For the text-containing cell, return its midpoint in (X, Y) coordinate format. 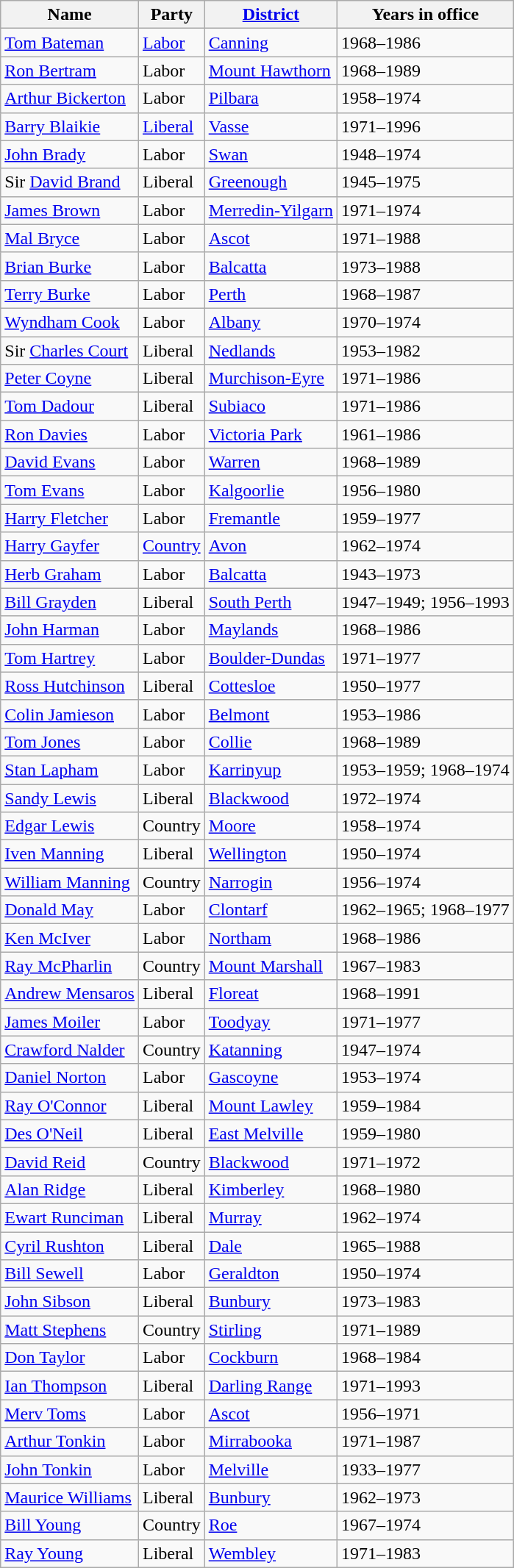
Alan Ridge (70, 1189)
Years in office (426, 15)
Narrogin (271, 882)
Terry Burke (70, 294)
Mount Marshall (271, 966)
Name (70, 15)
Ray Young (70, 1553)
1962–1965; 1968–1977 (426, 910)
Nedlands (271, 351)
Kalgoorlie (271, 490)
1945–1975 (426, 182)
Subiaco (271, 407)
Bill Young (70, 1525)
Swan (271, 154)
Ray McPharlin (70, 966)
Dale (271, 1246)
David Reid (70, 1161)
Canning (271, 43)
Maurice Williams (70, 1497)
Toodyay (271, 1022)
Party (171, 15)
1943–1973 (426, 574)
Tom Dadour (70, 407)
Greenough (271, 182)
Avon (271, 546)
1947–1949; 1956–1993 (426, 602)
1971–1993 (426, 1386)
1956–1974 (426, 882)
Brian Burke (70, 266)
Harry Fletcher (70, 518)
Wembley (271, 1553)
James Moiler (70, 1022)
Peter Coyne (70, 379)
Wellington (271, 854)
1947–1974 (426, 1050)
Harry Gayfer (70, 546)
William Manning (70, 882)
1970–1974 (426, 322)
1953–1982 (426, 351)
Pilbara (271, 99)
East Melville (271, 1134)
Daniel Norton (70, 1078)
1973–1988 (426, 266)
Ian Thompson (70, 1386)
1965–1988 (426, 1246)
1948–1974 (426, 154)
Ron Davies (70, 434)
1972–1974 (426, 798)
1956–1980 (426, 490)
Herb Graham (70, 574)
1959–1980 (426, 1134)
Gascoyne (271, 1078)
1953–1959; 1968–1974 (426, 770)
Barry Blaikie (70, 126)
Arthur Tonkin (70, 1442)
Sandy Lewis (70, 798)
Cyril Rushton (70, 1246)
South Perth (271, 602)
Tom Hartrey (70, 658)
1953–1974 (426, 1078)
Murchison-Eyre (271, 379)
1961–1986 (426, 434)
1962–1973 (426, 1497)
Albany (271, 322)
1973–1983 (426, 1302)
Boulder-Dundas (271, 658)
John Brady (70, 154)
1971–1988 (426, 238)
Clontarf (271, 910)
Ewart Runciman (70, 1217)
Bill Grayden (70, 602)
District (271, 15)
Darling Range (271, 1386)
Edgar Lewis (70, 826)
Bill Sewell (70, 1274)
Roe (271, 1525)
1971–1972 (426, 1161)
Merredin-Yilgarn (271, 210)
1971–1989 (426, 1330)
David Evans (70, 462)
Mal Bryce (70, 238)
Colin Jamieson (70, 714)
Tom Jones (70, 742)
John Tonkin (70, 1469)
Tom Bateman (70, 43)
1971–1996 (426, 126)
1971–1974 (426, 210)
Melville (271, 1469)
1956–1971 (426, 1414)
James Brown (70, 210)
1968–1991 (426, 994)
Fremantle (271, 518)
Ken McIver (70, 938)
Geraldton (271, 1274)
Ron Bertram (70, 71)
Floreat (271, 994)
Karrinyup (271, 770)
Victoria Park (271, 434)
Katanning (271, 1050)
Mount Lawley (271, 1106)
1953–1986 (426, 714)
1968–1980 (426, 1189)
Iven Manning (70, 854)
John Harman (70, 630)
Moore (271, 826)
Stirling (271, 1330)
Matt Stephens (70, 1330)
1959–1977 (426, 518)
Kimberley (271, 1189)
Warren (271, 462)
Northam (271, 938)
Mirrabooka (271, 1442)
Vasse (271, 126)
Collie (271, 742)
Donald May (70, 910)
Maylands (271, 630)
Mount Hawthorn (271, 71)
Cockburn (271, 1358)
1967–1974 (426, 1525)
1971–1987 (426, 1442)
1968–1987 (426, 294)
Perth (271, 294)
1968–1984 (426, 1358)
Crawford Nalder (70, 1050)
Andrew Mensaros (70, 994)
Wyndham Cook (70, 322)
1967–1983 (426, 966)
Arthur Bickerton (70, 99)
Stan Lapham (70, 770)
Murray (271, 1217)
Merv Toms (70, 1414)
Sir Charles Court (70, 351)
Tom Evans (70, 490)
Don Taylor (70, 1358)
Ross Hutchinson (70, 686)
1933–1977 (426, 1469)
Cottesloe (271, 686)
1959–1984 (426, 1106)
1971–1983 (426, 1553)
Ray O'Connor (70, 1106)
Sir David Brand (70, 182)
Belmont (271, 714)
John Sibson (70, 1302)
1950–1977 (426, 686)
Des O'Neil (70, 1134)
